Search for the cell housing the specified text and yield its (X, Y) center coordinate. 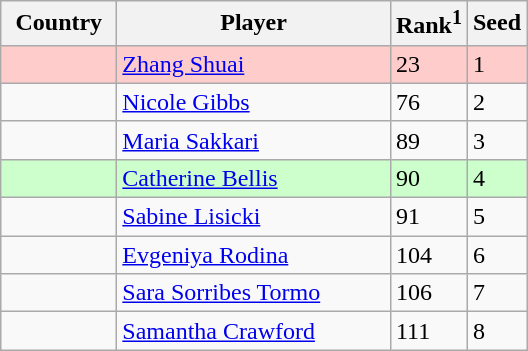
89 (428, 140)
Rank1 (428, 24)
4 (496, 178)
Nicole Gibbs (254, 102)
91 (428, 217)
111 (428, 331)
Maria Sakkari (254, 140)
Seed (496, 24)
1 (496, 64)
Zhang Shuai (254, 64)
Samantha Crawford (254, 331)
Country (59, 24)
Sara Sorribes Tormo (254, 293)
Catherine Bellis (254, 178)
6 (496, 255)
23 (428, 64)
Evgeniya Rodina (254, 255)
2 (496, 102)
76 (428, 102)
7 (496, 293)
Sabine Lisicki (254, 217)
90 (428, 178)
104 (428, 255)
3 (496, 140)
Player (254, 24)
8 (496, 331)
106 (428, 293)
5 (496, 217)
